Pinpoint the cell where the given text exists, returning its [x, y] midpoint coordinate. 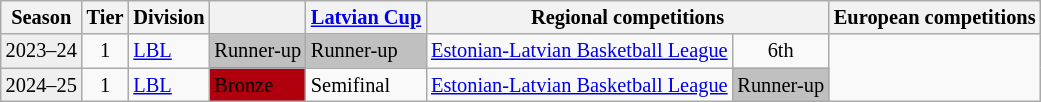
2023–24 [42, 51]
2024–25 [42, 85]
Regional competitions [628, 17]
Division [168, 17]
European competitions [935, 17]
Tier [106, 17]
6th [780, 51]
Season [42, 17]
Semifinal [366, 85]
Bronze [257, 85]
Latvian Cup [366, 17]
